Capture the cell that displays the provided text and extract its [x, y] central coordinate. 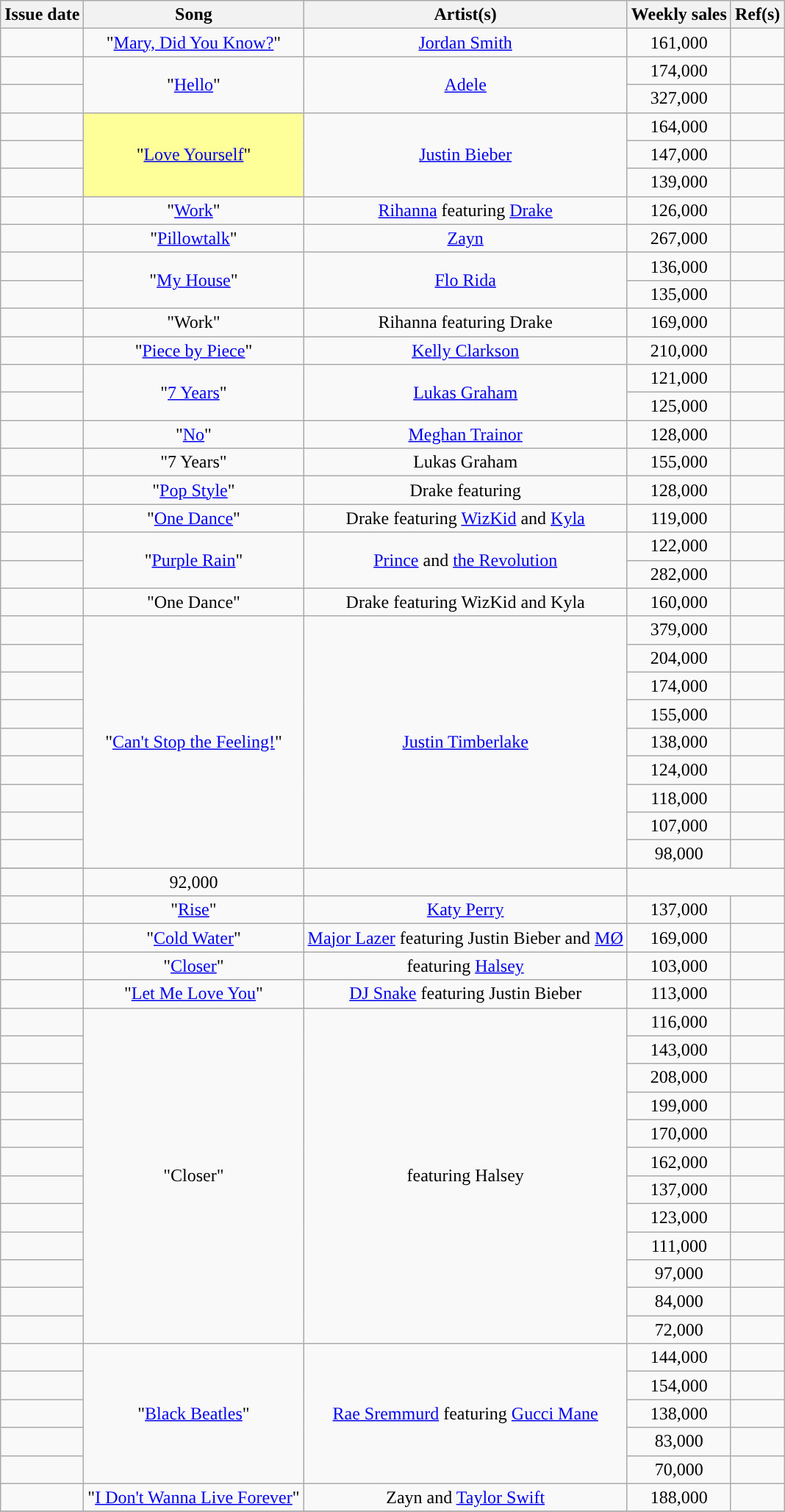
"I Don't Wanna Live Forever" [194, 1497]
267,000 [679, 238]
70,000 [679, 1469]
84,000 [679, 1302]
DJ Snake featuring Justin Bieber [465, 994]
"Can't Stop the Feeling!" [194, 742]
136,000 [679, 266]
199,000 [679, 1106]
"Rise" [194, 910]
208,000 [679, 1078]
Prince and the Revolution [465, 560]
147,000 [679, 154]
122,000 [679, 546]
160,000 [679, 602]
103,000 [679, 966]
Justin Timberlake [465, 742]
125,000 [679, 406]
98,000 [679, 854]
Katy Perry [465, 910]
83,000 [679, 1441]
Rae Sremmurd featuring Gucci Mane [465, 1414]
164,000 [679, 126]
"Pillowtalk" [194, 238]
Justin Bieber [465, 154]
126,000 [679, 210]
"Black Beatles" [194, 1414]
210,000 [679, 351]
Ref(s) [757, 15]
204,000 [679, 658]
"Mary, Did You Know?" [194, 43]
161,000 [679, 43]
"Pop Style" [194, 490]
124,000 [679, 770]
"Hello" [194, 85]
Jordan Smith [465, 43]
Zayn [465, 238]
139,000 [679, 182]
123,000 [679, 1217]
Song [194, 15]
188,000 [679, 1497]
327,000 [679, 98]
118,000 [679, 798]
Adele [465, 85]
Weekly sales [679, 15]
Drake featuring [465, 490]
"Love Yourself" [194, 154]
Meghan Trainor [465, 434]
379,000 [679, 630]
143,000 [679, 1050]
"Let Me Love You" [194, 994]
144,000 [679, 1358]
"Cold Water" [194, 938]
135,000 [679, 294]
119,000 [679, 518]
116,000 [679, 1022]
107,000 [679, 826]
"Piece by Piece" [194, 351]
Zayn and Taylor Swift [465, 1497]
Artist(s) [465, 15]
162,000 [679, 1161]
"My House" [194, 280]
170,000 [679, 1133]
Issue date [43, 15]
"No" [194, 434]
121,000 [679, 379]
72,000 [679, 1330]
92,000 [194, 882]
Kelly Clarkson [465, 351]
282,000 [679, 574]
111,000 [679, 1246]
Flo Rida [465, 280]
"Purple Rain" [194, 560]
Major Lazer featuring Justin Bieber and MØ [465, 938]
97,000 [679, 1274]
113,000 [679, 994]
154,000 [679, 1386]
